Provide the [X, Y] coordinate of the cell's center where the given text is located.  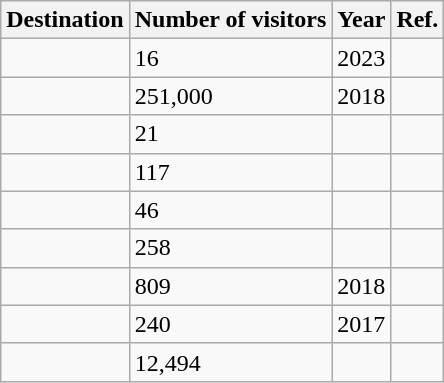
251,000 [230, 96]
2017 [362, 324]
Number of visitors [230, 20]
117 [230, 172]
240 [230, 324]
12,494 [230, 362]
Ref. [418, 20]
2023 [362, 58]
809 [230, 286]
Destination [65, 20]
16 [230, 58]
Year [362, 20]
258 [230, 248]
21 [230, 134]
46 [230, 210]
